Locate the cell with the specified text and output its [x, y] center coordinate. 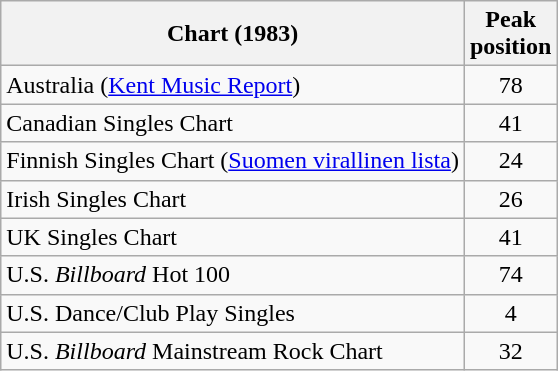
74 [510, 275]
U.S. Dance/Club Play Singles [233, 313]
78 [510, 85]
U.S. Billboard Hot 100 [233, 275]
U.S. Billboard Mainstream Rock Chart [233, 351]
Canadian Singles Chart [233, 123]
4 [510, 313]
Irish Singles Chart [233, 199]
24 [510, 161]
Finnish Singles Chart (Suomen virallinen lista) [233, 161]
UK Singles Chart [233, 237]
Australia (Kent Music Report) [233, 85]
Chart (1983) [233, 34]
Peakposition [510, 34]
26 [510, 199]
32 [510, 351]
